Locate the cell with the specified text and output its (x, y) center coordinate. 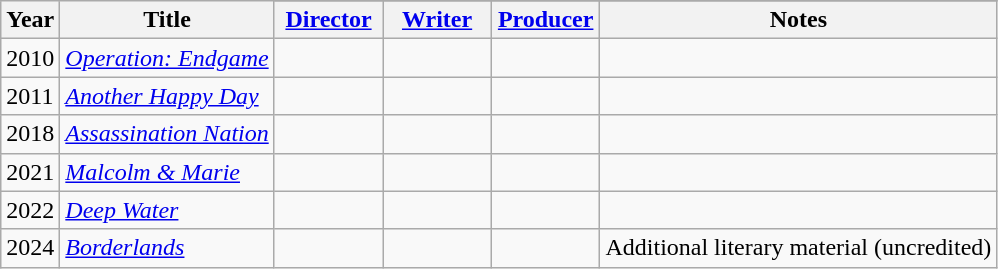
2018 (30, 134)
Notes (798, 20)
Another Happy Day (167, 96)
2022 (30, 210)
Director (328, 20)
2010 (30, 58)
Borderlands (167, 248)
Assassination Nation (167, 134)
Year (30, 20)
Operation: Endgame (167, 58)
2021 (30, 172)
2011 (30, 96)
Additional literary material (uncredited) (798, 248)
2024 (30, 248)
Title (167, 20)
Producer (546, 20)
Malcolm & Marie (167, 172)
Deep Water (167, 210)
Writer (438, 20)
